Find where the given text appears and provide that cell's center as [x, y] coordinate. 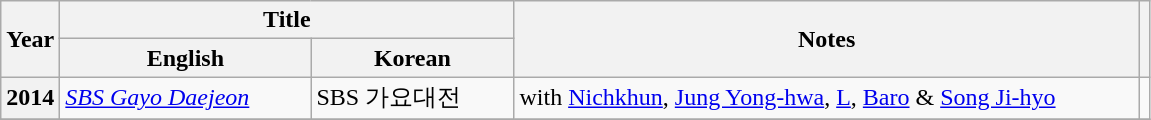
Year [30, 39]
with Nichkhun, Jung Yong-hwa, L, Baro & Song Ji-hyo [826, 98]
Title [287, 20]
SBS Gayo Daejeon [186, 98]
Notes [826, 39]
SBS 가요대전 [412, 98]
English [186, 58]
2014 [30, 98]
Korean [412, 58]
